Locate the cell with the specified text and output its (X, Y) center coordinate. 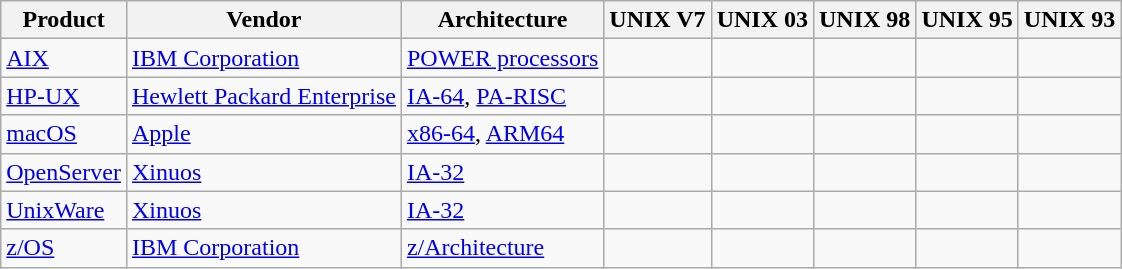
OpenServer (64, 172)
Product (64, 20)
UNIX 93 (1069, 20)
macOS (64, 134)
Apple (264, 134)
z/Architecture (502, 248)
Hewlett Packard Enterprise (264, 96)
UNIX 95 (967, 20)
x86-64, ARM64 (502, 134)
IA-64, PA-RISC (502, 96)
z/OS (64, 248)
HP-UX (64, 96)
UNIX 98 (864, 20)
UnixWare (64, 210)
Architecture (502, 20)
AIX (64, 58)
Vendor (264, 20)
POWER processors (502, 58)
UNIX 03 (762, 20)
UNIX V7 (658, 20)
